For the text-containing cell, return its midpoint in (x, y) coordinate format. 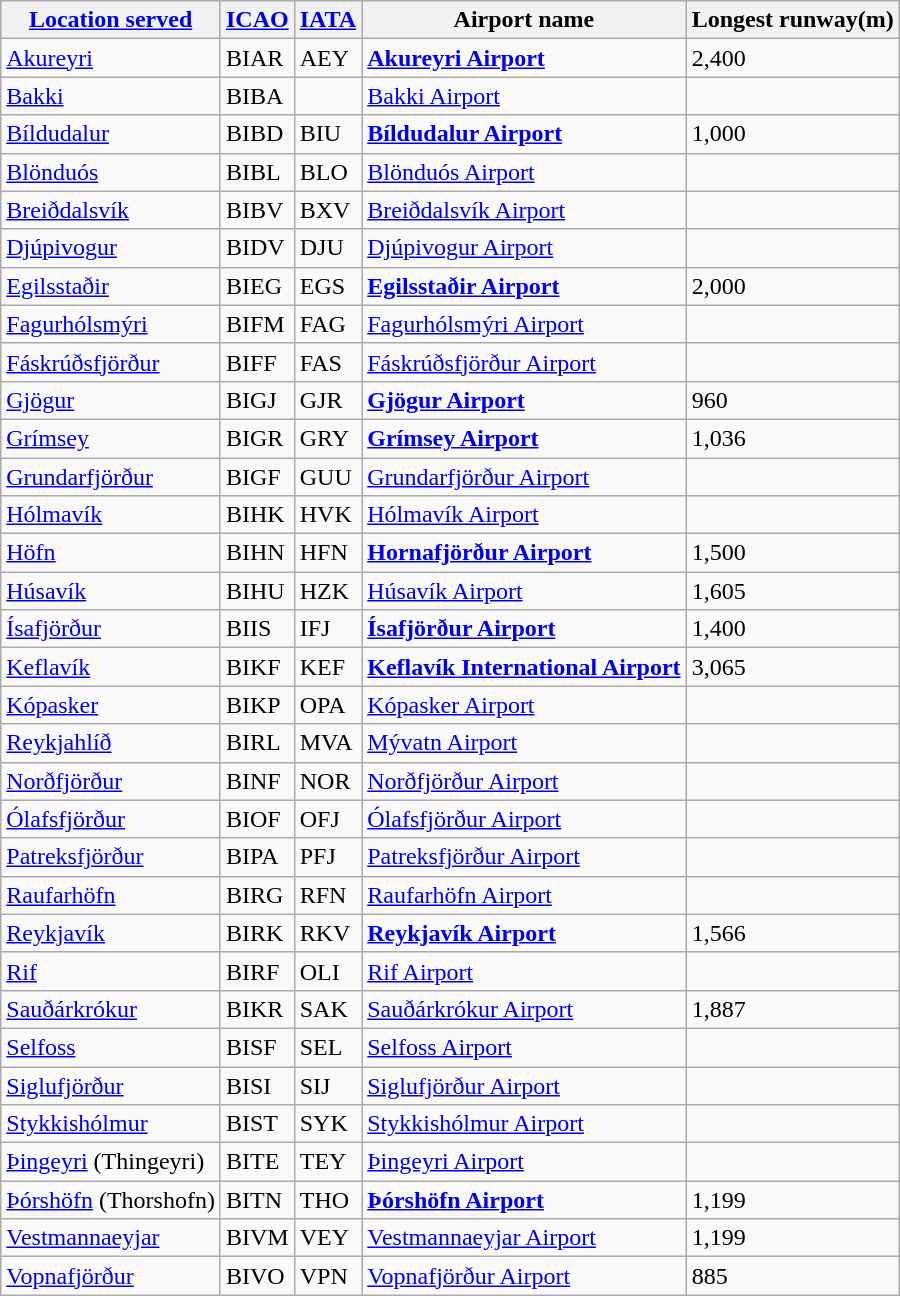
BIGF (257, 477)
ICAO (257, 20)
RKV (328, 933)
BIGR (257, 438)
Selfoss (111, 1047)
BIHK (257, 515)
Patreksfjörður Airport (524, 857)
Grímsey (111, 438)
Akureyri (111, 58)
Kópasker (111, 705)
BIKR (257, 1009)
Rif Airport (524, 971)
Keflavík International Airport (524, 667)
Ísafjörður (111, 629)
BIEG (257, 286)
VEY (328, 1238)
Airport name (524, 20)
2,000 (792, 286)
BIVM (257, 1238)
Fagurhólsmýri Airport (524, 324)
GJR (328, 400)
Selfoss Airport (524, 1047)
PFJ (328, 857)
Grundarfjörður Airport (524, 477)
BISF (257, 1047)
Þórshöfn (Thorshofn) (111, 1200)
Fáskrúðsfjörður Airport (524, 362)
BIIS (257, 629)
BXV (328, 210)
960 (792, 400)
BIRF (257, 971)
1,887 (792, 1009)
Breiðdalsvík (111, 210)
DJU (328, 248)
Stykkishólmur (111, 1124)
Location served (111, 20)
885 (792, 1276)
RFN (328, 895)
BIU (328, 134)
BIDV (257, 248)
Bíldudalur (111, 134)
IATA (328, 20)
Egilsstaðir Airport (524, 286)
Breiðdalsvík Airport (524, 210)
BLO (328, 172)
Þingeyri (Thingeyri) (111, 1162)
Kópasker Airport (524, 705)
IFJ (328, 629)
Akureyri Airport (524, 58)
FAS (328, 362)
Gjögur (111, 400)
Sauðárkrókur (111, 1009)
BINF (257, 781)
Bíldudalur Airport (524, 134)
Raufarhöfn Airport (524, 895)
TEY (328, 1162)
1,400 (792, 629)
Djúpivogur Airport (524, 248)
Djúpivogur (111, 248)
Blönduós Airport (524, 172)
Longest runway(m) (792, 20)
Fáskrúðsfjörður (111, 362)
BIBL (257, 172)
Hólmavík (111, 515)
BIOF (257, 819)
Sauðárkrókur Airport (524, 1009)
KEF (328, 667)
HZK (328, 591)
Reykjavík (111, 933)
BIVO (257, 1276)
Grímsey Airport (524, 438)
Hornafjörður Airport (524, 553)
EGS (328, 286)
Bakki (111, 96)
BIRL (257, 743)
Reykjahlíð (111, 743)
Siglufjörður Airport (524, 1085)
NOR (328, 781)
Þingeyri Airport (524, 1162)
OPA (328, 705)
BIBV (257, 210)
Húsavík Airport (524, 591)
BIKP (257, 705)
BIRK (257, 933)
Gjögur Airport (524, 400)
BIFM (257, 324)
3,065 (792, 667)
Raufarhöfn (111, 895)
BITE (257, 1162)
Grundarfjörður (111, 477)
BIBA (257, 96)
BIHU (257, 591)
BIFF (257, 362)
2,400 (792, 58)
HVK (328, 515)
Vopnafjörður Airport (524, 1276)
BIBD (257, 134)
THO (328, 1200)
1,605 (792, 591)
BIST (257, 1124)
MVA (328, 743)
Hólmavík Airport (524, 515)
1,036 (792, 438)
1,000 (792, 134)
BIRG (257, 895)
Blönduós (111, 172)
Norðfjörður (111, 781)
SAK (328, 1009)
BIGJ (257, 400)
1,500 (792, 553)
Höfn (111, 553)
Keflavík (111, 667)
Vestmannaeyjar Airport (524, 1238)
AEY (328, 58)
OFJ (328, 819)
Ólafsfjörður (111, 819)
BIAR (257, 58)
Vopnafjörður (111, 1276)
1,566 (792, 933)
SEL (328, 1047)
BITN (257, 1200)
Ólafsfjörður Airport (524, 819)
Vestmannaeyjar (111, 1238)
Þórshöfn Airport (524, 1200)
SIJ (328, 1085)
Mývatn Airport (524, 743)
BISI (257, 1085)
GRY (328, 438)
HFN (328, 553)
Ísafjörður Airport (524, 629)
BIPA (257, 857)
Stykkishólmur Airport (524, 1124)
Egilsstaðir (111, 286)
OLI (328, 971)
Siglufjörður (111, 1085)
VPN (328, 1276)
Patreksfjörður (111, 857)
Rif (111, 971)
BIHN (257, 553)
Fagurhólsmýri (111, 324)
SYK (328, 1124)
Húsavík (111, 591)
GUU (328, 477)
FAG (328, 324)
Reykjavík Airport (524, 933)
Norðfjörður Airport (524, 781)
BIKF (257, 667)
Bakki Airport (524, 96)
